Extract the (X, Y) coordinate from the center of the cell holding the provided text.  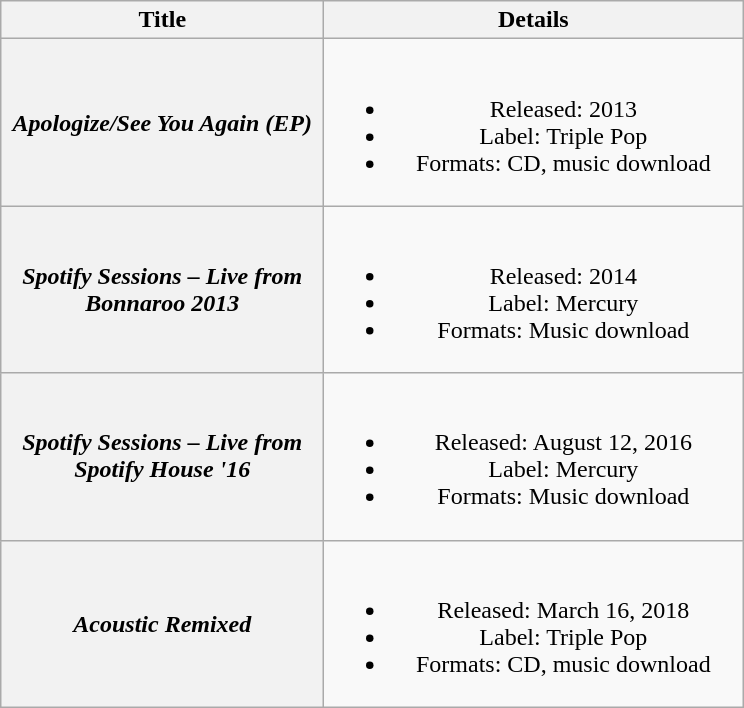
Released: 2014Label: MercuryFormats: Music download (534, 290)
Title (162, 20)
Details (534, 20)
Spotify Sessions – Live from Bonnaroo 2013 (162, 290)
Apologize/See You Again (EP) (162, 122)
Released: 2013Label: Triple PopFormats: CD, music download (534, 122)
Released: March 16, 2018Label: Triple PopFormats: CD, music download (534, 624)
Acoustic Remixed (162, 624)
Spotify Sessions – Live from Spotify House '16 (162, 456)
Released: August 12, 2016Label: MercuryFormats: Music download (534, 456)
